Output the (x, y) coordinate of the center of the cell containing the given text.  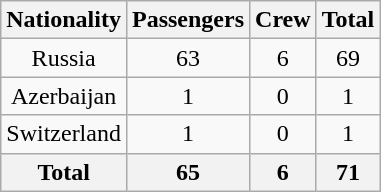
71 (348, 172)
Switzerland (64, 134)
Passengers (188, 20)
69 (348, 58)
Russia (64, 58)
63 (188, 58)
Crew (284, 20)
Azerbaijan (64, 96)
Nationality (64, 20)
65 (188, 172)
